Determine the [X, Y] coordinate at the center of the cell enclosing the given text.  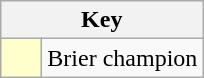
Brier champion [122, 58]
Key [102, 20]
